Locate the cell with the specified text and output its [x, y] center coordinate. 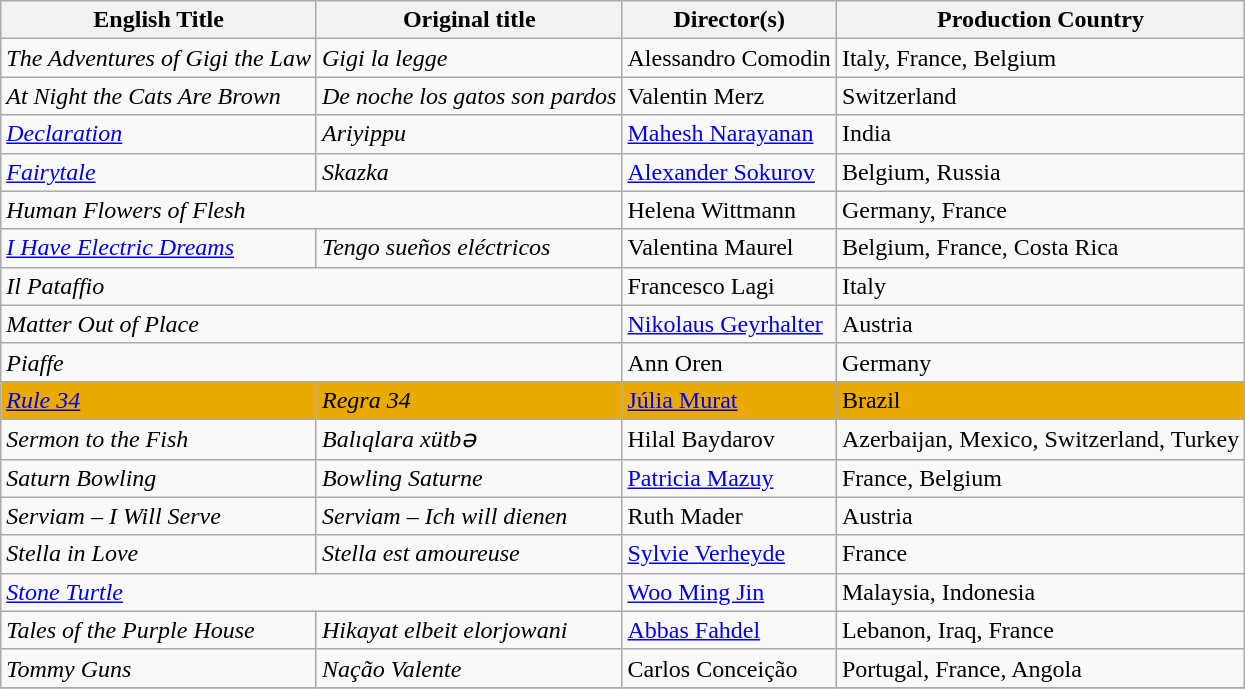
Stella est amoureuse [469, 554]
Abbas Fahdel [729, 630]
Italy, France, Belgium [1040, 58]
Alexander Sokurov [729, 172]
Germany, France [1040, 210]
Switzerland [1040, 96]
Saturn Bowling [159, 478]
Júlia Murat [729, 400]
Stella in Love [159, 554]
Sylvie Verheyde [729, 554]
Valentina Maurel [729, 248]
Piaffe [312, 362]
Stone Turtle [312, 592]
I Have Electric Dreams [159, 248]
At Night the Cats Are Brown [159, 96]
Italy [1040, 286]
Portugal, France, Angola [1040, 668]
Hilal Baydarov [729, 439]
Brazil [1040, 400]
Regra 34 [469, 400]
Malaysia, Indonesia [1040, 592]
France, Belgium [1040, 478]
Bowling Saturne [469, 478]
Azerbaijan, Mexico, Switzerland, Turkey [1040, 439]
Gigi la legge [469, 58]
Serviam – I Will Serve [159, 516]
Ruth Mader [729, 516]
De noche los gatos son pardos [469, 96]
English Title [159, 20]
Production Country [1040, 20]
Nação Valente [469, 668]
Carlos Conceição [729, 668]
Francesco Lagi [729, 286]
Skazka [469, 172]
Belgium, France, Costa Rica [1040, 248]
Rule 34 [159, 400]
Tales of the Purple House [159, 630]
India [1040, 134]
The Adventures of Gigi the Law [159, 58]
Tengo sueños eléctricos [469, 248]
Serviam – Ich will dienen [469, 516]
Declaration [159, 134]
Matter Out of Place [312, 324]
Belgium, Russia [1040, 172]
Mahesh Narayanan [729, 134]
Ann Oren [729, 362]
Hikayat elbeit elorjowani [469, 630]
Sermon to the Fish [159, 439]
Tommy Guns [159, 668]
Helena Wittmann [729, 210]
Alessandro Comodin [729, 58]
Director(s) [729, 20]
Fairytale [159, 172]
Lebanon, Iraq, France [1040, 630]
Ariyippu [469, 134]
Woo Ming Jin [729, 592]
Nikolaus Geyrhalter [729, 324]
Il Pataffio [312, 286]
Patricia Mazuy [729, 478]
Human Flowers of Flesh [312, 210]
Original title [469, 20]
Valentin Merz [729, 96]
Balıqlara xütbə [469, 439]
France [1040, 554]
Germany [1040, 362]
